Provide the [X, Y] coordinate of the cell's center where the given text is located.  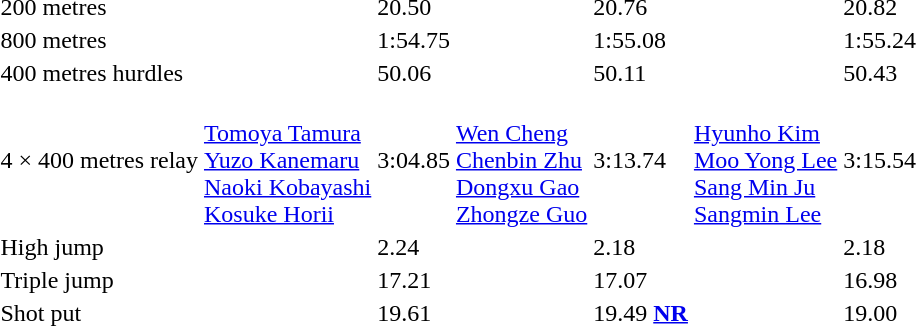
2.24 [414, 247]
Tomoya TamuraYuzo KanemaruNaoki KobayashiKosuke Horii [287, 160]
2.18 [641, 247]
17.21 [414, 280]
Wen ChengChenbin ZhuDongxu GaoZhongze Guo [521, 160]
1:55.08 [641, 40]
17.07 [641, 280]
3:04.85 [414, 160]
1:54.75 [414, 40]
Hyunho KimMoo Yong LeeSang Min JuSangmin Lee [765, 160]
50.11 [641, 73]
50.06 [414, 73]
3:13.74 [641, 160]
